Return the [X, Y] coordinate for the center point of the cell that contains the specified text.  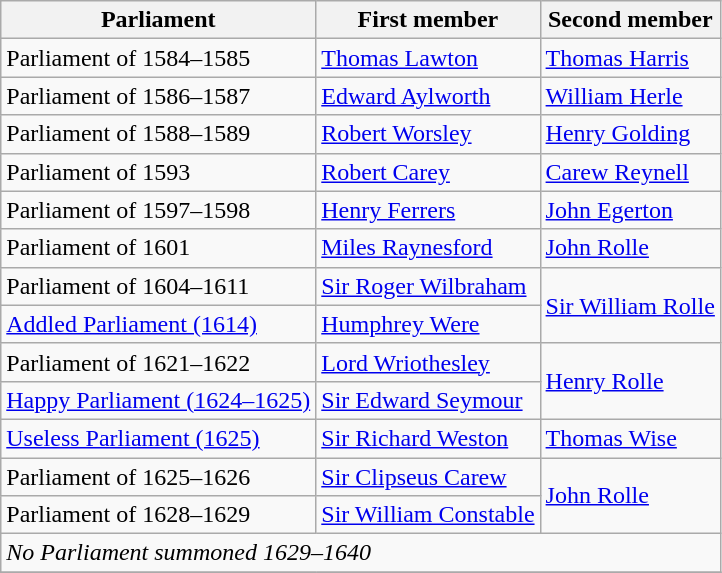
Addled Parliament (1614) [158, 324]
No Parliament summoned 1629–1640 [361, 553]
Carew Reynell [630, 172]
Thomas Lawton [428, 58]
Parliament of 1597–1598 [158, 210]
Miles Raynesford [428, 248]
Sir Richard Weston [428, 438]
Sir William Constable [428, 515]
Parliament of 1604–1611 [158, 286]
Useless Parliament (1625) [158, 438]
Henry Golding [630, 134]
Edward Aylworth [428, 96]
Parliament of 1601 [158, 248]
Humphrey Were [428, 324]
Robert Worsley [428, 134]
Sir William Rolle [630, 305]
Second member [630, 20]
Henry Ferrers [428, 210]
Sir Roger Wilbraham [428, 286]
William Herle [630, 96]
Parliament of 1621–1622 [158, 362]
Parliament of 1625–1626 [158, 477]
John Egerton [630, 210]
Parliament of 1628–1629 [158, 515]
Sir Edward Seymour [428, 400]
Sir Clipseus Carew [428, 477]
Parliament of 1593 [158, 172]
Thomas Wise [630, 438]
Lord Wriothesley [428, 362]
Parliament [158, 20]
Parliament of 1588–1589 [158, 134]
Henry Rolle [630, 381]
First member [428, 20]
Parliament of 1584–1585 [158, 58]
Happy Parliament (1624–1625) [158, 400]
Robert Carey [428, 172]
Thomas Harris [630, 58]
Parliament of 1586–1587 [158, 96]
